Determine the (X, Y) coordinate at the center of the cell enclosing the given text.  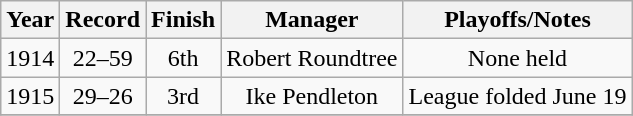
None held (518, 58)
Robert Roundtree (312, 58)
League folded June 19 (518, 96)
Finish (184, 20)
29–26 (103, 96)
Playoffs/Notes (518, 20)
Record (103, 20)
6th (184, 58)
22–59 (103, 58)
Ike Pendleton (312, 96)
Year (30, 20)
3rd (184, 96)
1915 (30, 96)
1914 (30, 58)
Manager (312, 20)
